Return (x, y) of the center of cell containing provided text 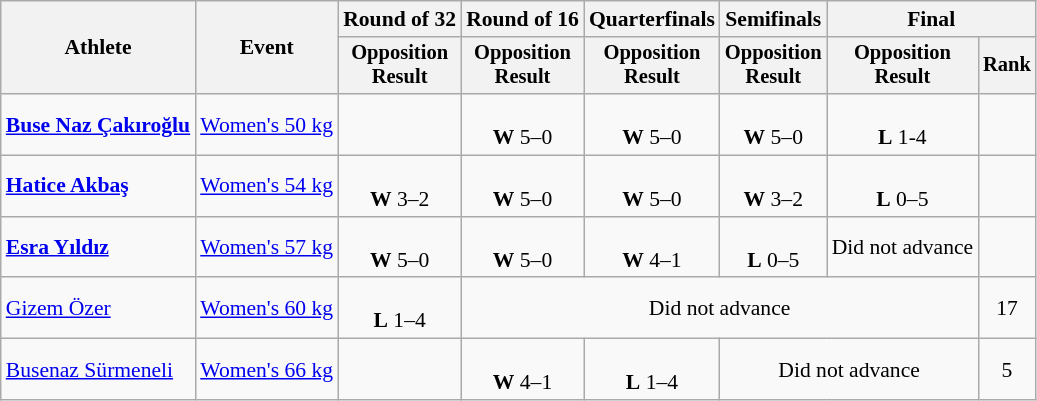
Busenaz Sürmeneli (98, 370)
Esra Yıldız (98, 248)
Round of 32 (400, 19)
Women's 66 kg (266, 370)
L 1-4 (903, 124)
Event (266, 48)
Women's 60 kg (266, 308)
Women's 54 kg (266, 186)
Rank (1007, 66)
Athlete (98, 48)
Semifinals (774, 19)
Buse Naz Çakıroğlu (98, 124)
Quarterfinals (652, 19)
Gizem Özer (98, 308)
Round of 16 (522, 19)
Women's 57 kg (266, 248)
Final (932, 19)
Women's 50 kg (266, 124)
17 (1007, 308)
Hatice Akbaş (98, 186)
5 (1007, 370)
